Return the [X, Y] coordinate for the center point of the cell that contains the specified text.  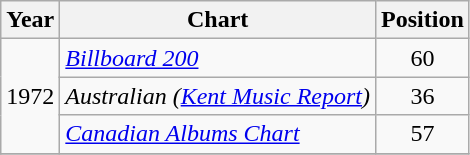
36 [423, 96]
Position [423, 20]
Chart [218, 20]
Canadian Albums Chart [218, 134]
57 [423, 134]
Year [30, 20]
Billboard 200 [218, 58]
Australian (Kent Music Report) [218, 96]
1972 [30, 96]
60 [423, 58]
